Determine the [x, y] coordinate at the center of the cell enclosing the given text.  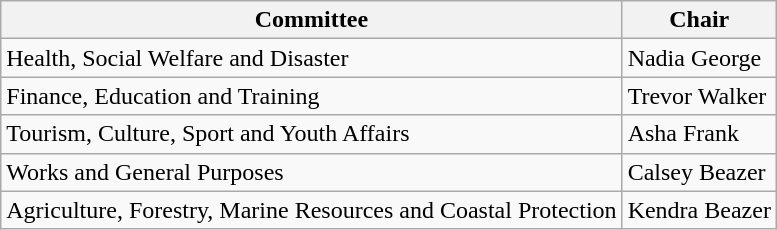
Calsey Beazer [699, 172]
Chair [699, 20]
Nadia George [699, 58]
Tourism, Culture, Sport and Youth Affairs [312, 134]
Works and General Purposes [312, 172]
Trevor Walker [699, 96]
Committee [312, 20]
Kendra Beazer [699, 210]
Health, Social Welfare and Disaster [312, 58]
Asha Frank [699, 134]
Finance, Education and Training [312, 96]
Agriculture, Forestry, Marine Resources and Coastal Protection [312, 210]
